Output the [x, y] coordinate of the center of the cell containing the given text.  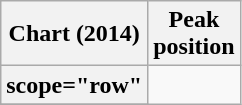
Chart (2014) [74, 34]
scope="row" [74, 85]
Peakposition [194, 34]
